Search for the cell housing the specified text and yield its [x, y] center coordinate. 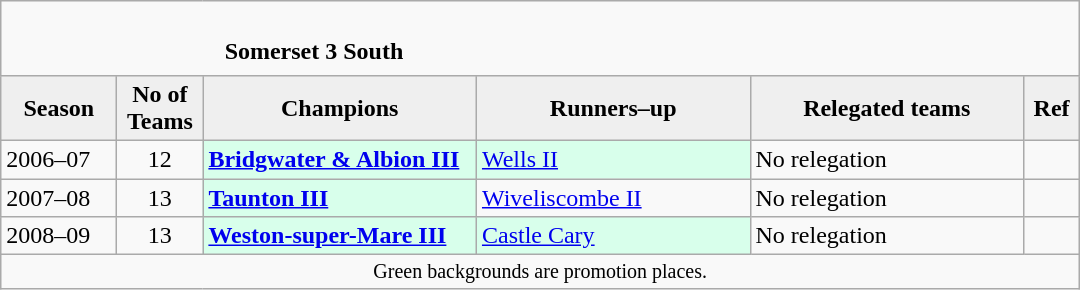
2006–07 [59, 159]
Relegated teams [887, 108]
2008–09 [59, 236]
Champions [340, 108]
12 [160, 159]
Castle Cary [613, 236]
Weston-super-Mare III [340, 236]
Bridgwater & Albion III [340, 159]
Taunton III [340, 197]
Wiveliscombe II [613, 197]
Ref [1052, 108]
2007–08 [59, 197]
No of Teams [160, 108]
Runners–up [613, 108]
Season [59, 108]
Green backgrounds are promotion places. [540, 272]
Wells II [613, 159]
